From the cell containing the given text, extract its center point as [X, Y] coordinate. 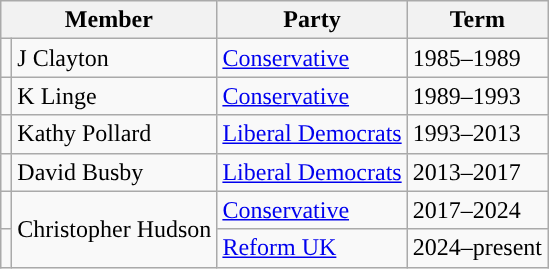
2017–2024 [477, 210]
1989–1993 [477, 96]
Kathy Pollard [114, 134]
Party [312, 20]
1993–2013 [477, 134]
Member [109, 20]
2013–2017 [477, 172]
Term [477, 20]
1985–1989 [477, 58]
Christopher Hudson [114, 229]
2024–present [477, 248]
David Busby [114, 172]
K Linge [114, 96]
Reform UK [312, 248]
J Clayton [114, 58]
